From the cell containing the given text, extract its center point as [X, Y] coordinate. 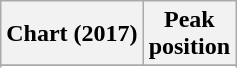
Chart (2017) [72, 34]
Peakposition [189, 34]
